Return the [X, Y] coordinate for the center point of the cell that contains the specified text.  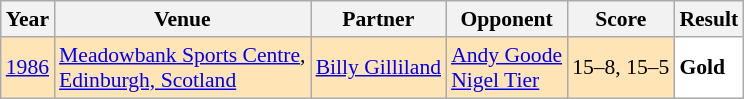
1986 [28, 68]
Partner [378, 19]
Billy Gilliland [378, 68]
15–8, 15–5 [620, 68]
Andy Goode Nigel Tier [506, 68]
Year [28, 19]
Gold [708, 68]
Score [620, 19]
Meadowbank Sports Centre,Edinburgh, Scotland [182, 68]
Result [708, 19]
Venue [182, 19]
Opponent [506, 19]
